Identify which cell holds the provided text, then report its [x, y] central coordinate. 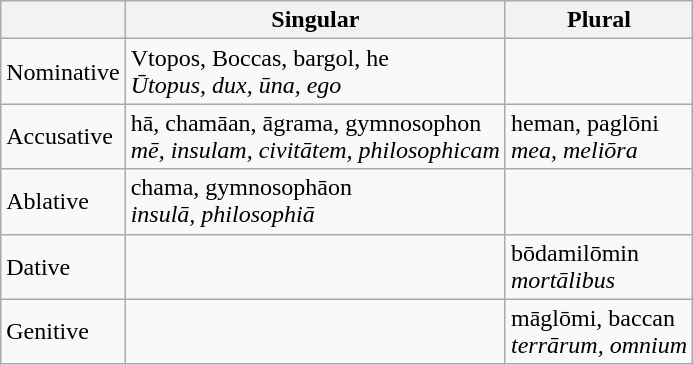
bōdamilōminmortālibus [598, 266]
Singular [315, 20]
Accusative [63, 136]
hā, chamāan, āgrama, gymnosophonmē, insulam, civitātem, philosophicam [315, 136]
Genitive [63, 332]
māglōmi, baccanterrārum, omnium [598, 332]
Vtopos, Boccas, bargol, heŪtopus, dux, ūna, ego [315, 72]
Dative [63, 266]
Plural [598, 20]
heman, paglōnimea, meliōra [598, 136]
Ablative [63, 202]
Nominative [63, 72]
chama, gymnosophāoninsulā, philosophiā [315, 202]
